Pinpoint the cell where the given text exists, returning its (x, y) midpoint coordinate. 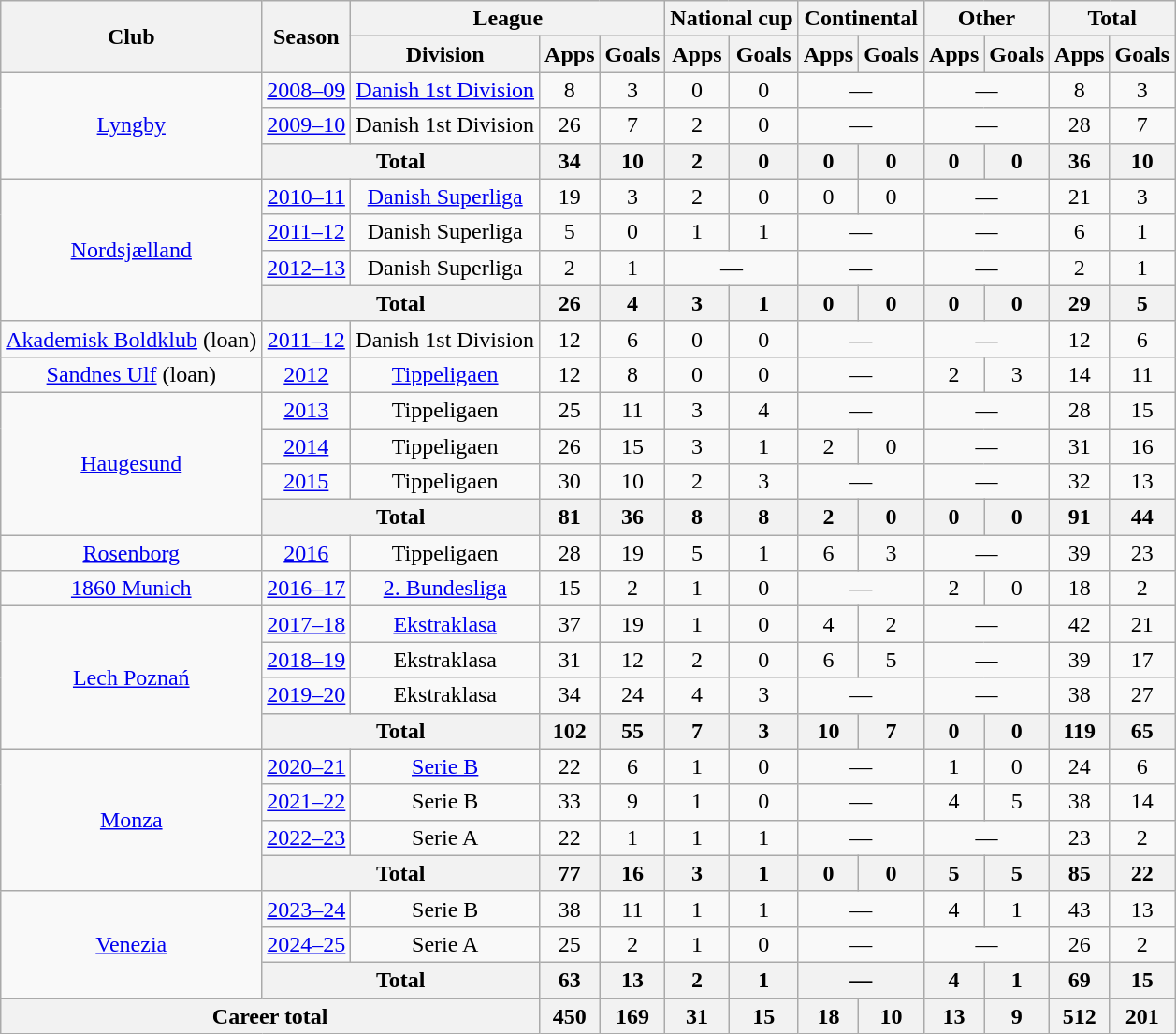
69 (1080, 980)
77 (570, 873)
2016–17 (307, 589)
Continental (861, 19)
2016 (307, 553)
1860 Munich (131, 589)
81 (570, 517)
2020–21 (307, 766)
Lyngby (131, 125)
169 (632, 1015)
Monza (131, 820)
29 (1080, 303)
Division (445, 54)
Other (986, 19)
30 (570, 482)
2009–10 (307, 125)
2010–11 (307, 197)
201 (1142, 1015)
37 (570, 624)
2013 (307, 410)
Club (131, 36)
Season (307, 36)
2012 (307, 374)
2015 (307, 482)
63 (570, 980)
44 (1142, 517)
Career total (270, 1015)
2018–19 (307, 660)
17 (1142, 660)
33 (570, 802)
Lech Poznań (131, 677)
43 (1080, 909)
Akademisk Boldklub (loan) (131, 339)
42 (1080, 624)
Rosenborg (131, 553)
2008–09 (307, 90)
2019–20 (307, 695)
450 (570, 1015)
2021–22 (307, 802)
Sandnes Ulf (loan) (131, 374)
Haugesund (131, 463)
2024–25 (307, 944)
32 (1080, 482)
55 (632, 731)
League (508, 19)
2014 (307, 446)
512 (1080, 1015)
2022–23 (307, 837)
2. Bundesliga (445, 589)
2017–18 (307, 624)
119 (1080, 731)
91 (1080, 517)
2012–13 (307, 268)
65 (1142, 731)
85 (1080, 873)
2023–24 (307, 909)
National cup (732, 19)
102 (570, 731)
Nordsjælland (131, 250)
Venezia (131, 944)
27 (1142, 695)
